Determine the [x, y] coordinate at the center of the cell enclosing the given text.  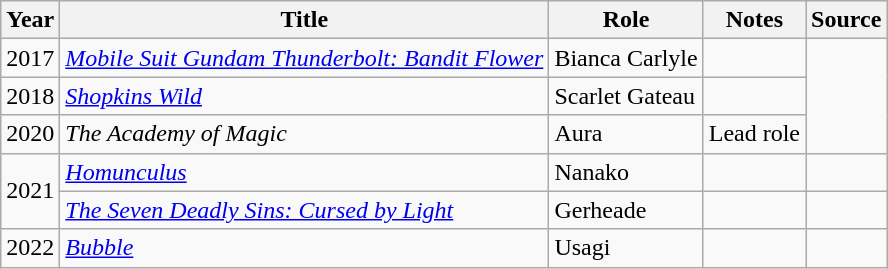
Bianca Carlyle [626, 58]
2018 [30, 96]
2017 [30, 58]
2020 [30, 134]
Aura [626, 134]
2022 [30, 248]
The Academy of Magic [304, 134]
Year [30, 20]
Homunculus [304, 172]
Source [846, 20]
Mobile Suit Gundam Thunderbolt: Bandit Flower [304, 58]
Bubble [304, 248]
Nanako [626, 172]
Scarlet Gateau [626, 96]
Usagi [626, 248]
Lead role [754, 134]
Notes [754, 20]
Shopkins Wild [304, 96]
The Seven Deadly Sins: Cursed by Light [304, 210]
Title [304, 20]
2021 [30, 191]
Role [626, 20]
Gerheade [626, 210]
